From the cell containing the given text, extract its center point as [X, Y] coordinate. 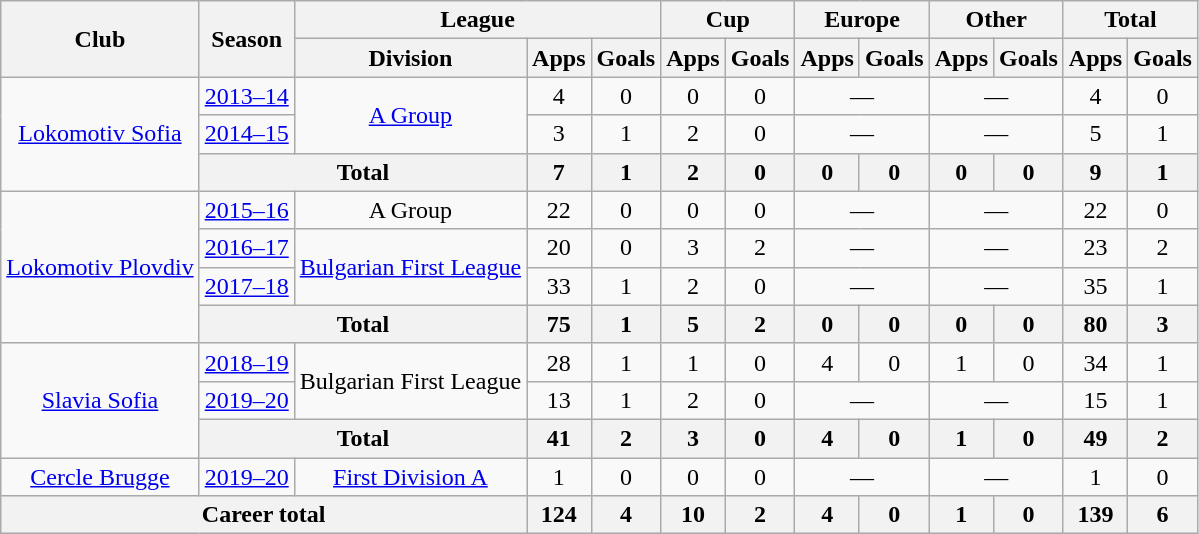
2017–18 [246, 286]
2016–17 [246, 248]
League [478, 20]
20 [559, 248]
Europe [862, 20]
6 [1163, 515]
Cercle Brugge [100, 477]
13 [559, 400]
9 [1095, 172]
Career total [264, 515]
35 [1095, 286]
2014–15 [246, 134]
75 [559, 324]
41 [559, 438]
Cup [728, 20]
23 [1095, 248]
15 [1095, 400]
Division [410, 58]
2015–16 [246, 210]
2013–14 [246, 96]
First Division A [410, 477]
139 [1095, 515]
Lokomotiv Sofia [100, 134]
124 [559, 515]
28 [559, 362]
80 [1095, 324]
Season [246, 39]
33 [559, 286]
Club [100, 39]
Slavia Sofia [100, 400]
49 [1095, 438]
Lokomotiv Plovdiv [100, 267]
34 [1095, 362]
2018–19 [246, 362]
Other [996, 20]
10 [693, 515]
7 [559, 172]
